Extract the (X, Y) coordinate from the center of the cell holding the provided text.  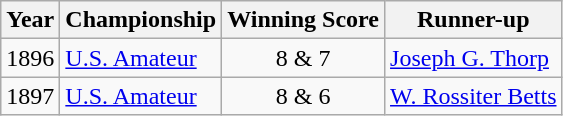
W. Rossiter Betts (474, 96)
Championship (141, 20)
8 & 7 (304, 58)
1896 (30, 58)
1897 (30, 96)
Joseph G. Thorp (474, 58)
Year (30, 20)
Winning Score (304, 20)
8 & 6 (304, 96)
Runner-up (474, 20)
